Capture the cell that displays the provided text and extract its [x, y] central coordinate. 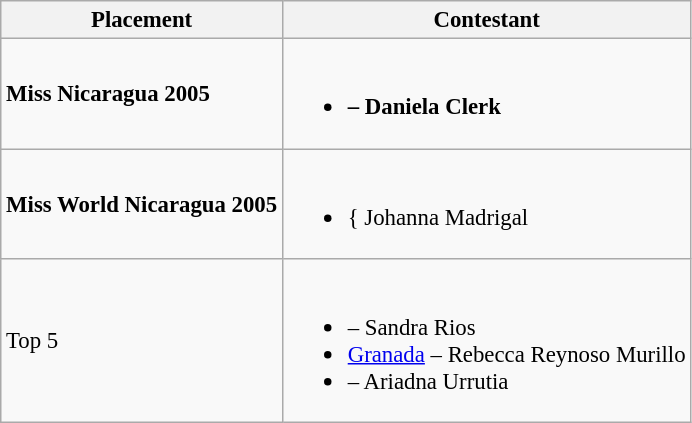
– Sandra Rios Granada – Rebecca Reynoso Murillo – Ariadna Urrutia [486, 341]
{ Johanna Madrigal [486, 204]
Contestant [486, 20]
– Daniela Clerk [486, 94]
Miss Nicaragua 2005 [142, 94]
Miss World Nicaragua 2005 [142, 204]
Top 5 [142, 341]
Placement [142, 20]
